Scan for the cell matching the given text and deliver its [X, Y] coordinate at center. 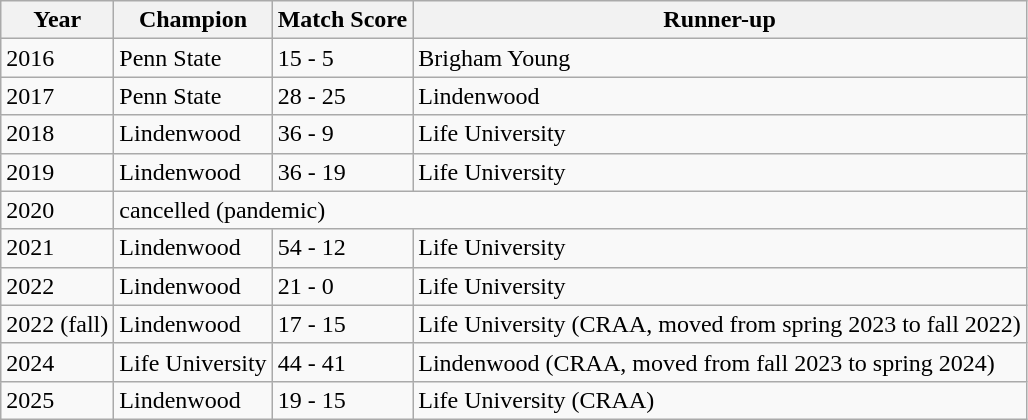
19 - 15 [342, 400]
Life University (CRAA) [720, 400]
44 - 41 [342, 362]
2016 [58, 58]
28 - 25 [342, 96]
15 - 5 [342, 58]
54 - 12 [342, 248]
cancelled (pandemic) [570, 210]
2017 [58, 96]
36 - 19 [342, 172]
2022 [58, 286]
Life University (CRAA, moved from spring 2023 to fall 2022) [720, 324]
2018 [58, 134]
2024 [58, 362]
Year [58, 20]
2025 [58, 400]
17 - 15 [342, 324]
Lindenwood (CRAA, moved from fall 2023 to spring 2024) [720, 362]
21 - 0 [342, 286]
2021 [58, 248]
Brigham Young [720, 58]
2019 [58, 172]
2022 (fall) [58, 324]
36 - 9 [342, 134]
Runner-up [720, 20]
Match Score [342, 20]
2020 [58, 210]
Champion [193, 20]
